Return the (x, y) coordinate for the center point of the cell that contains the specified text.  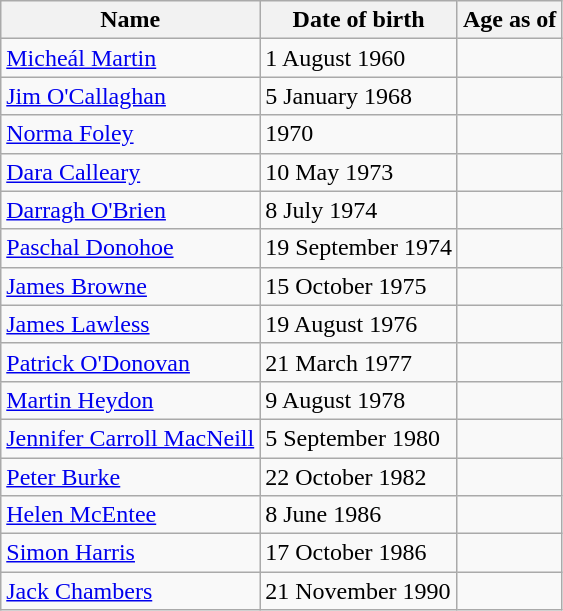
1970 (359, 134)
19 September 1974 (359, 248)
10 May 1973 (359, 172)
21 March 1977 (359, 362)
5 September 1980 (359, 438)
5 January 1968 (359, 96)
19 August 1976 (359, 324)
8 July 1974 (359, 210)
Patrick O'Donovan (130, 362)
Date of birth (359, 20)
22 October 1982 (359, 477)
8 June 1986 (359, 515)
Jim O'Callaghan (130, 96)
Norma Foley (130, 134)
9 August 1978 (359, 400)
Jennifer Carroll MacNeill (130, 438)
Paschal Donohoe (130, 248)
Jack Chambers (130, 591)
Age as of (509, 20)
21 November 1990 (359, 591)
Dara Calleary (130, 172)
Helen McEntee (130, 515)
James Browne (130, 286)
Name (130, 20)
15 October 1975 (359, 286)
Darragh O'Brien (130, 210)
Micheál Martin (130, 58)
James Lawless (130, 324)
17 October 1986 (359, 553)
Peter Burke (130, 477)
1 August 1960 (359, 58)
Simon Harris (130, 553)
Martin Heydon (130, 400)
